Identify which cell holds the provided text, then report its (X, Y) central coordinate. 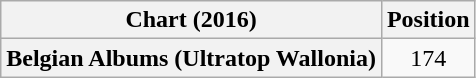
Position (428, 20)
Belgian Albums (Ultratop Wallonia) (192, 58)
174 (428, 58)
Chart (2016) (192, 20)
